Identify which cell holds the provided text, then report its [X, Y] central coordinate. 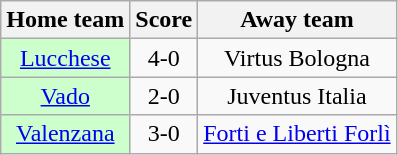
Lucchese [66, 58]
Home team [66, 20]
Away team [297, 20]
Valenzana [66, 134]
Score [164, 20]
Juventus Italia [297, 96]
2-0 [164, 96]
3-0 [164, 134]
Vado [66, 96]
4-0 [164, 58]
Forti e Liberti Forlì [297, 134]
Virtus Bologna [297, 58]
